Identify which cell holds the provided text, then report its [X, Y] central coordinate. 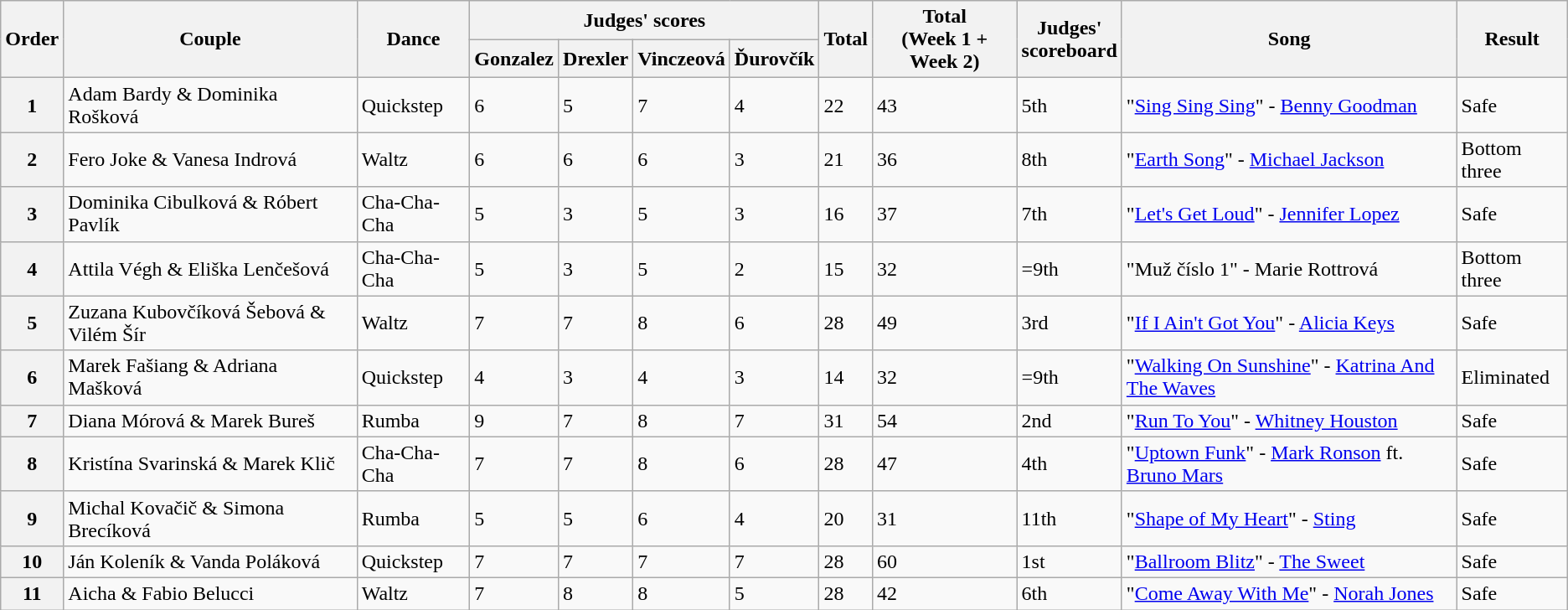
Eliminated [1512, 377]
"Ballroom Blitz" - The Sweet [1289, 561]
37 [945, 215]
"If I Ain't Got You" - Alicia Keys [1289, 323]
2nd [1069, 421]
Result [1512, 39]
20 [846, 518]
11th [1069, 518]
42 [945, 593]
Judges'scoreboard [1069, 39]
"Run To You" - Whitney Houston [1289, 421]
8th [1069, 159]
5th [1069, 106]
22 [846, 106]
7th [1069, 215]
Total(Week 1 + Week 2) [945, 39]
11 [32, 593]
Diana Mórová & Marek Bureš [210, 421]
15 [846, 268]
Ján Koleník & Vanda Poláková [210, 561]
43 [945, 106]
49 [945, 323]
Dance [414, 39]
36 [945, 159]
Michal Kovačič & Simona Brecíková [210, 518]
"Come Away With Me" - Norah Jones [1289, 593]
14 [846, 377]
Fero Joke & Vanesa Indrová [210, 159]
Aicha & Fabio Belucci [210, 593]
Song [1289, 39]
"Shape of My Heart" - Sting [1289, 518]
6th [1069, 593]
Dominika Cibulková & Róbert Pavlík [210, 215]
47 [945, 464]
21 [846, 159]
60 [945, 561]
Drexler [596, 59]
Judges' scores [645, 20]
Adam Bardy & Dominika Rošková [210, 106]
Gonzalez [514, 59]
4th [1069, 464]
Couple [210, 39]
Ďurovčík [774, 59]
3rd [1069, 323]
Vinczeová [682, 59]
54 [945, 421]
"Walking On Sunshine" - Katrina And The Waves [1289, 377]
16 [846, 215]
Kristína Svarinská & Marek Klič [210, 464]
Total [846, 39]
"Sing Sing Sing" - Benny Goodman [1289, 106]
Marek Fašiang & Adriana Mašková [210, 377]
"Uptown Funk" - Mark Ronson ft. Bruno Mars [1289, 464]
Zuzana Kubovčíková Šebová & Vilém Šír [210, 323]
10 [32, 561]
Attila Végh & Eliška Lenčešová [210, 268]
Order [32, 39]
"Muž číslo 1" - Marie Rottrová [1289, 268]
"Earth Song" - Michael Jackson [1289, 159]
"Let's Get Loud" - Jennifer Lopez [1289, 215]
1st [1069, 561]
1 [32, 106]
